For the text-containing cell, return its midpoint in (x, y) coordinate format. 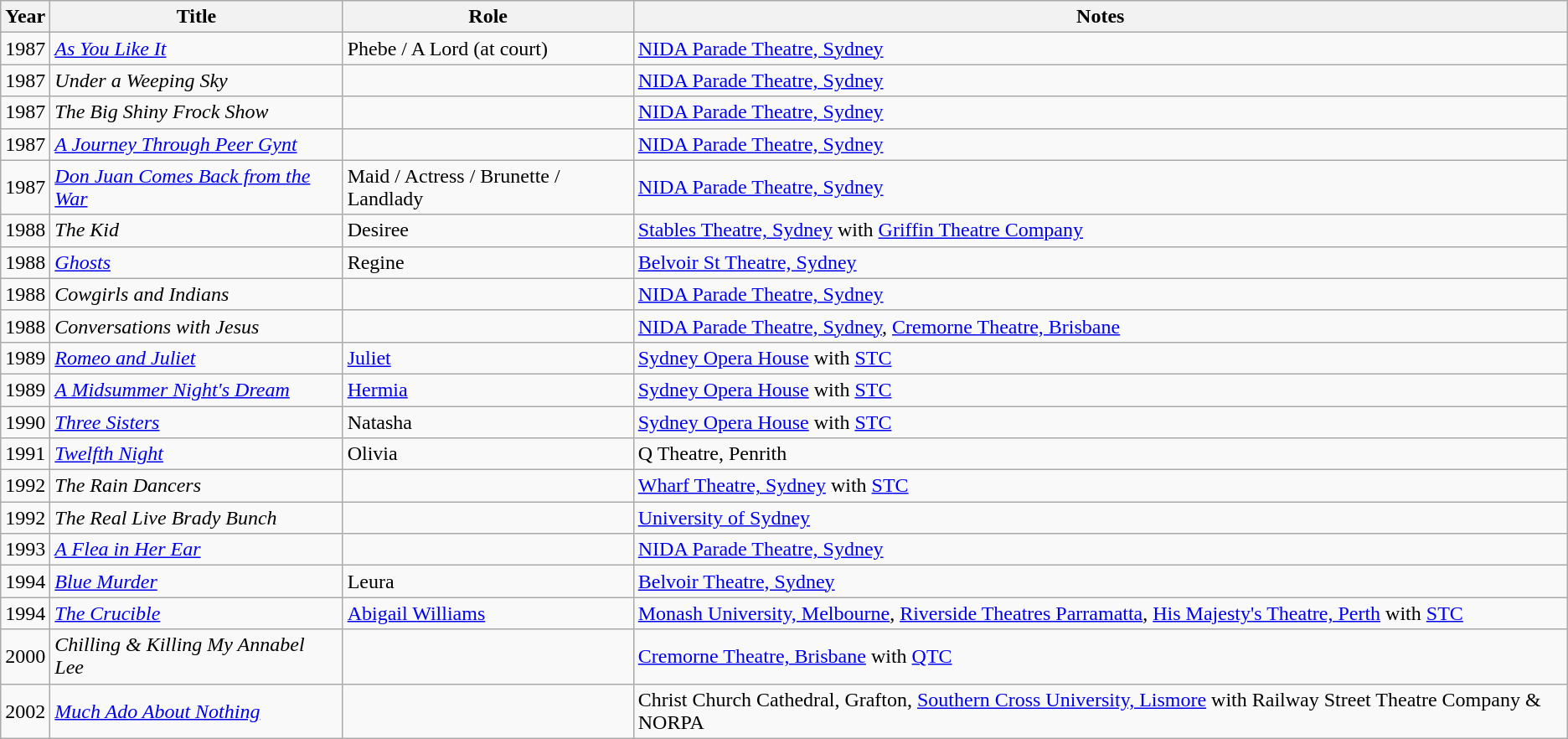
Phebe / A Lord (at court) (487, 49)
Christ Church Cathedral, Grafton, Southern Cross University, Lismore with Railway Street Theatre Company & NORPA (1101, 711)
Leura (487, 581)
1993 (25, 550)
The Big Shiny Frock Show (196, 112)
Don Juan Comes Back from the War (196, 188)
University of Sydney (1101, 518)
Cremorne Theatre, Brisbane with QTC (1101, 657)
As You Like It (196, 49)
The Crucible (196, 613)
1990 (25, 421)
Abigail Williams (487, 613)
Natasha (487, 421)
Ghosts (196, 262)
Q Theatre, Penrith (1101, 454)
The Rain Dancers (196, 486)
Under a Weeping Sky (196, 80)
Conversations with Jesus (196, 326)
Belvoir St Theatre, Sydney (1101, 262)
2002 (25, 711)
Juliet (487, 358)
Role (487, 17)
Regine (487, 262)
Olivia (487, 454)
Monash University, Melbourne, Riverside Theatres Parramatta, His Majesty's Theatre, Perth with STC (1101, 613)
1991 (25, 454)
A Midsummer Night's Dream (196, 390)
Hermia (487, 390)
A Flea in Her Ear (196, 550)
Chilling & Killing My Annabel Lee (196, 657)
Romeo and Juliet (196, 358)
Much Ado About Nothing (196, 711)
Notes (1101, 17)
Wharf Theatre, Sydney with STC (1101, 486)
NIDA Parade Theatre, Sydney, Cremorne Theatre, Brisbane (1101, 326)
Desiree (487, 230)
Twelfth Night (196, 454)
The Kid (196, 230)
Maid / Actress / Brunette / Landlady (487, 188)
Belvoir Theatre, Sydney (1101, 581)
Year (25, 17)
A Journey Through Peer Gynt (196, 144)
Blue Murder (196, 581)
2000 (25, 657)
Three Sisters (196, 421)
The Real Live Brady Bunch (196, 518)
Stables Theatre, Sydney with Griffin Theatre Company (1101, 230)
Title (196, 17)
Cowgirls and Indians (196, 294)
